Return the (X, Y) coordinate for the center point of the cell that contains the specified text.  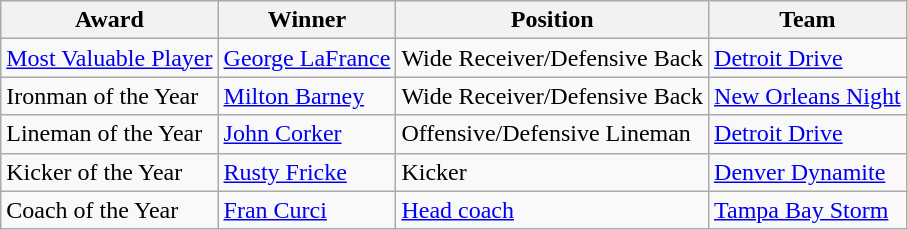
Tampa Bay Storm (808, 210)
Rusty Fricke (307, 172)
Team (808, 20)
Coach of the Year (110, 210)
Head coach (552, 210)
John Corker (307, 134)
Denver Dynamite (808, 172)
Position (552, 20)
George LaFrance (307, 58)
New Orleans Night (808, 96)
Fran Curci (307, 210)
Ironman of the Year (110, 96)
Winner (307, 20)
Milton Barney (307, 96)
Most Valuable Player (110, 58)
Award (110, 20)
Kicker (552, 172)
Offensive/Defensive Lineman (552, 134)
Lineman of the Year (110, 134)
Kicker of the Year (110, 172)
